Locate the cell with the specified text and output its (x, y) center coordinate. 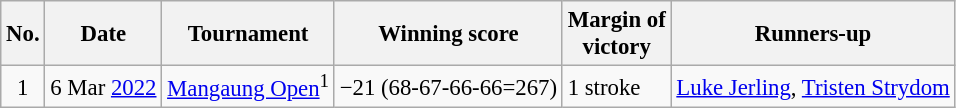
Margin ofvictory (616, 34)
1 stroke (616, 87)
Luke Jerling, Tristen Strydom (813, 87)
Date (104, 34)
1 (23, 87)
No. (23, 34)
Tournament (248, 34)
Runners-up (813, 34)
Winning score (448, 34)
−21 (68-67-66-66=267) (448, 87)
6 Mar 2022 (104, 87)
Mangaung Open1 (248, 87)
